Find where the given text appears and provide that cell's center as [x, y] coordinate. 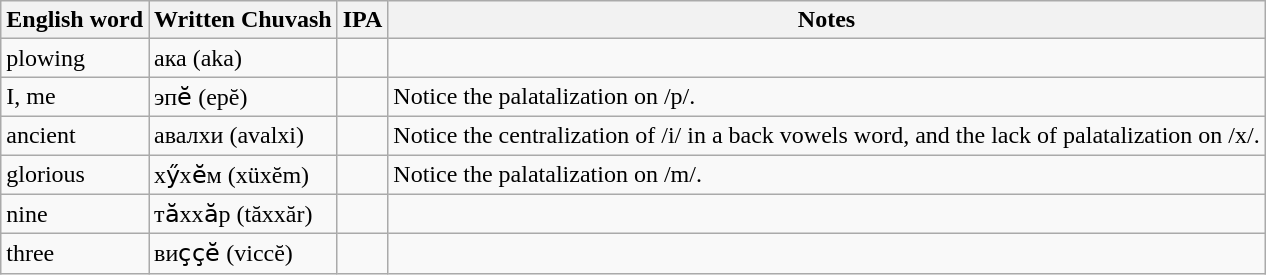
English word [75, 20]
Written Chuvash [244, 20]
эпӗ (epĕ) [244, 97]
glorious [75, 174]
IPA [362, 20]
nine [75, 214]
Notice the palatalization on /m/. [826, 174]
хӳхӗм (xüxĕm) [244, 174]
I, me [75, 97]
three [75, 254]
Notice the centralization of /i/ in a back vowels word, and the lack of palatalization on /x/. [826, 135]
plowing [75, 58]
авалхи (avalxi) [244, 135]
Notice the palatalization on /p/. [826, 97]
ака (aka) [244, 58]
виҫҫӗ (viccĕ) [244, 254]
тӑххӑр (tăxxăr) [244, 214]
ancient [75, 135]
Notes [826, 20]
